Find where the given text appears and provide that cell's center as [X, Y] coordinate. 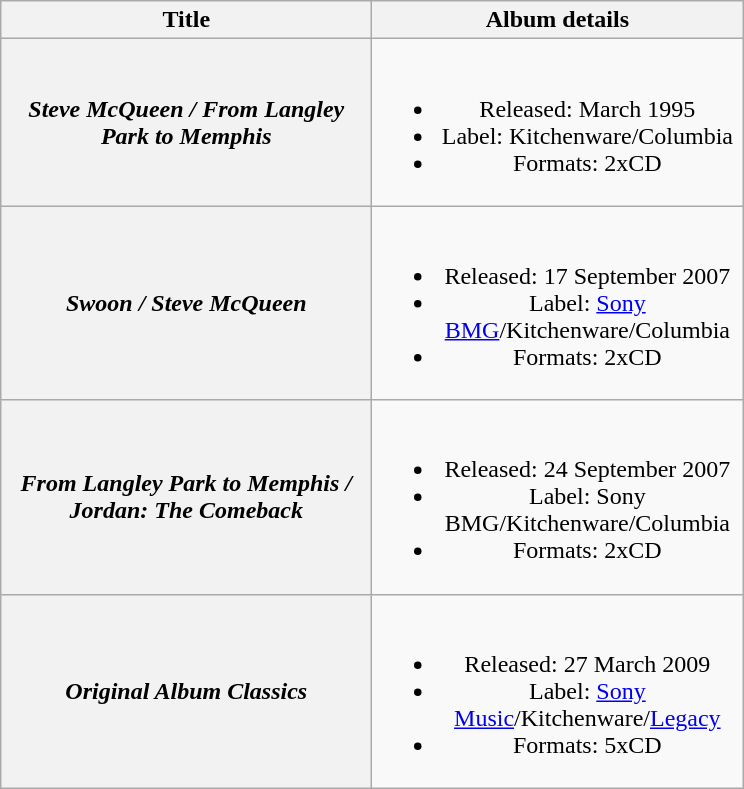
From Langley Park to Memphis / Jordan: The Comeback [186, 497]
Steve McQueen / From Langley Park to Memphis [186, 122]
Released: 17 September 2007Label: Sony BMG/Kitchenware/ColumbiaFormats: 2xCD [558, 303]
Title [186, 20]
Released: 27 March 2009Label: Sony Music/Kitchenware/LegacyFormats: 5xCD [558, 691]
Original Album Classics [186, 691]
Released: 24 September 2007Label: Sony BMG/Kitchenware/ColumbiaFormats: 2xCD [558, 497]
Released: March 1995Label: Kitchenware/ColumbiaFormats: 2xCD [558, 122]
Swoon / Steve McQueen [186, 303]
Album details [558, 20]
